Return the (x, y) coordinate for the center point of the cell that contains the specified text.  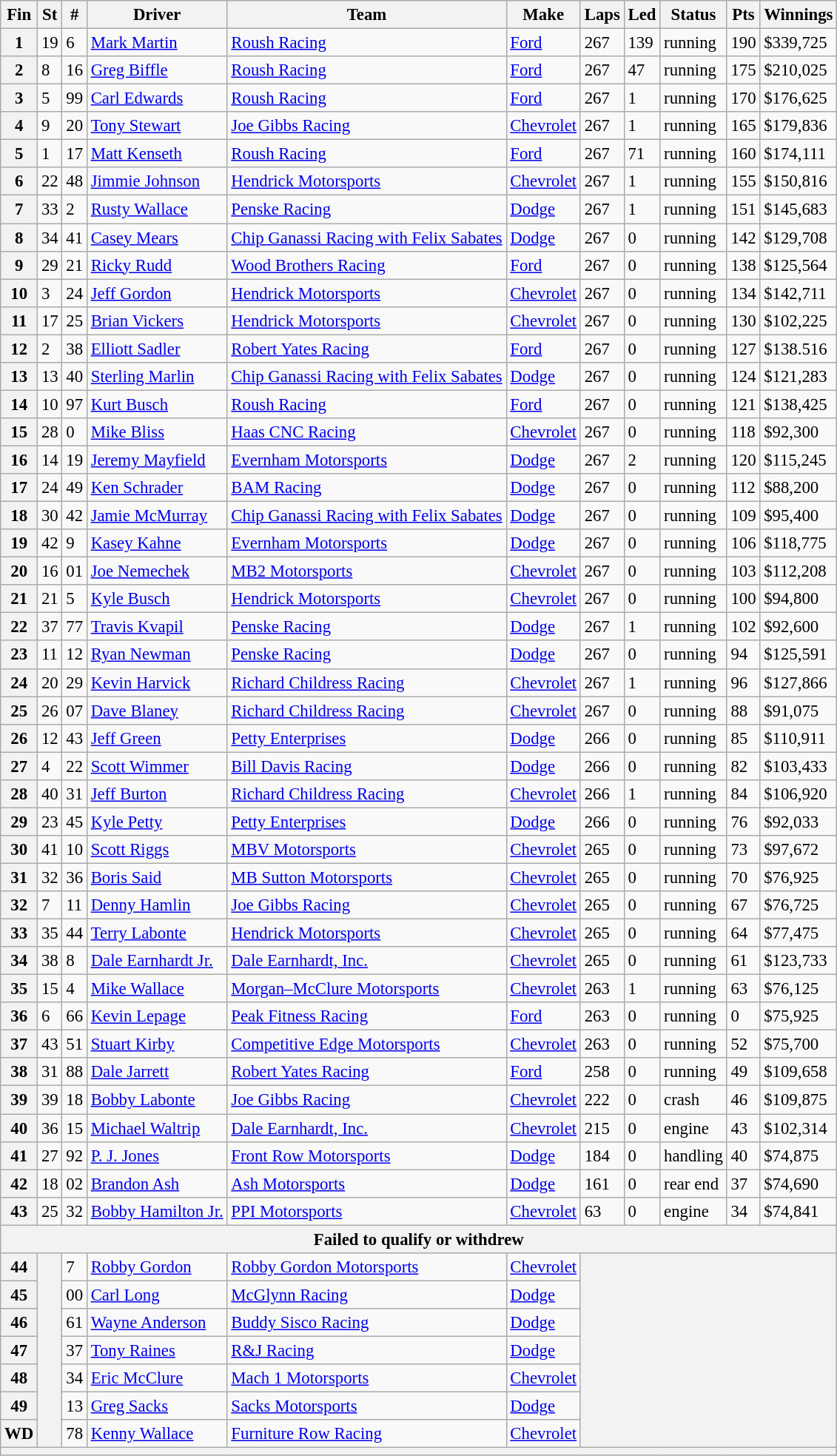
190 (743, 43)
$142,711 (799, 293)
127 (743, 349)
160 (743, 154)
112 (743, 488)
Kevin Lepage (157, 1016)
$125,564 (799, 265)
Jeff Burton (157, 794)
$102,225 (799, 321)
Jimmie Johnson (157, 181)
$174,111 (799, 154)
Scott Riggs (157, 850)
$103,433 (799, 766)
$110,911 (799, 738)
$138,425 (799, 404)
$74,875 (799, 1155)
$176,625 (799, 98)
99 (74, 98)
Led (642, 15)
Fin (19, 15)
66 (74, 1016)
130 (743, 321)
crash (693, 1100)
Mach 1 Motorsports (367, 1378)
Terry Labonte (157, 933)
52 (743, 1044)
Robby Gordon (157, 1267)
102 (743, 627)
97 (74, 404)
$150,816 (799, 181)
222 (602, 1100)
Mike Wallace (157, 989)
94 (743, 655)
$145,683 (799, 209)
Eric McClure (157, 1378)
142 (743, 238)
$138.516 (799, 349)
handling (693, 1155)
PPI Motorsports (367, 1211)
Sterling Marlin (157, 377)
100 (743, 599)
84 (743, 794)
Front Row Motorsports (367, 1155)
$92,600 (799, 627)
# (74, 15)
Kasey Kahne (157, 543)
$339,725 (799, 43)
Jeff Green (157, 738)
$121,283 (799, 377)
170 (743, 98)
Kenny Wallace (157, 1434)
Team (367, 15)
Bobby Hamilton Jr. (157, 1211)
64 (743, 933)
Driver (157, 15)
77 (74, 627)
106 (743, 543)
Buddy Sisco Racing (367, 1323)
Dale Jarrett (157, 1073)
$179,836 (799, 126)
Jeff Gordon (157, 293)
St (50, 15)
Make (543, 15)
Mark Martin (157, 43)
82 (743, 766)
$75,925 (799, 1016)
00 (74, 1295)
Furniture Row Racing (367, 1434)
MB Sutton Motorsports (367, 877)
161 (602, 1184)
$95,400 (799, 516)
Wood Brothers Racing (367, 265)
WD (19, 1434)
51 (74, 1044)
139 (642, 43)
07 (74, 711)
Bobby Labonte (157, 1100)
$109,875 (799, 1100)
134 (743, 293)
Carl Long (157, 1295)
Matt Kenseth (157, 154)
70 (743, 877)
Wayne Anderson (157, 1323)
71 (642, 154)
Brian Vickers (157, 321)
Jeremy Mayfield (157, 460)
$129,708 (799, 238)
Ash Motorsports (367, 1184)
Kevin Harvick (157, 682)
Morgan–McClure Motorsports (367, 989)
Boris Said (157, 877)
73 (743, 850)
R&J Racing (367, 1350)
Brandon Ash (157, 1184)
Casey Mears (157, 238)
$97,672 (799, 850)
Denny Hamlin (157, 905)
$92,033 (799, 822)
$77,475 (799, 933)
Sacks Motorsports (367, 1406)
Michael Waltrip (157, 1128)
$115,245 (799, 460)
$94,800 (799, 599)
151 (743, 209)
92 (74, 1155)
Peak Fitness Racing (367, 1016)
85 (743, 738)
Rusty Wallace (157, 209)
McGlynn Racing (367, 1295)
Kyle Petty (157, 822)
Kyle Busch (157, 599)
$127,866 (799, 682)
$88,200 (799, 488)
Ryan Newman (157, 655)
$76,125 (799, 989)
Jamie McMurray (157, 516)
Tony Raines (157, 1350)
01 (74, 571)
BAM Racing (367, 488)
67 (743, 905)
$74,690 (799, 1184)
96 (743, 682)
Pts (743, 15)
215 (602, 1128)
121 (743, 404)
Status (693, 15)
Tony Stewart (157, 126)
Ricky Rudd (157, 265)
Kurt Busch (157, 404)
Stuart Kirby (157, 1044)
Failed to qualify or withdrew (419, 1239)
138 (743, 265)
Robby Gordon Motorsports (367, 1267)
$112,208 (799, 571)
Bill Davis Racing (367, 766)
165 (743, 126)
$74,841 (799, 1211)
Ken Schrader (157, 488)
120 (743, 460)
Joe Nemechek (157, 571)
$75,700 (799, 1044)
Dale Earnhardt Jr. (157, 961)
$125,591 (799, 655)
$123,733 (799, 961)
rear end (693, 1184)
$76,925 (799, 877)
$118,775 (799, 543)
Haas CNC Racing (367, 432)
76 (743, 822)
Elliott Sadler (157, 349)
Greg Biffle (157, 70)
184 (602, 1155)
175 (743, 70)
$102,314 (799, 1128)
$210,025 (799, 70)
MBV Motorsports (367, 850)
Carl Edwards (157, 98)
Scott Wimmer (157, 766)
$109,658 (799, 1073)
Competitive Edge Motorsports (367, 1044)
MB2 Motorsports (367, 571)
$92,300 (799, 432)
Winnings (799, 15)
Laps (602, 15)
109 (743, 516)
Greg Sacks (157, 1406)
124 (743, 377)
Dave Blaney (157, 711)
$106,920 (799, 794)
$91,075 (799, 711)
Mike Bliss (157, 432)
$76,725 (799, 905)
118 (743, 432)
155 (743, 181)
103 (743, 571)
P. J. Jones (157, 1155)
78 (74, 1434)
02 (74, 1184)
258 (602, 1073)
Travis Kvapil (157, 627)
